Scan for the cell matching the given text and deliver its [X, Y] coordinate at center. 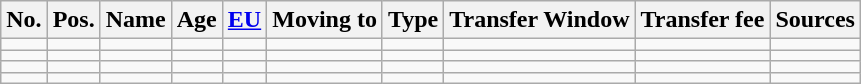
Name [136, 20]
EU [244, 20]
Sources [816, 20]
Moving to [325, 20]
Transfer Window [540, 20]
Pos. [74, 20]
Transfer fee [702, 20]
Age [196, 20]
No. [24, 20]
Type [412, 20]
